Detect which cell encompasses the target text, then output its [x, y] center coordinate. 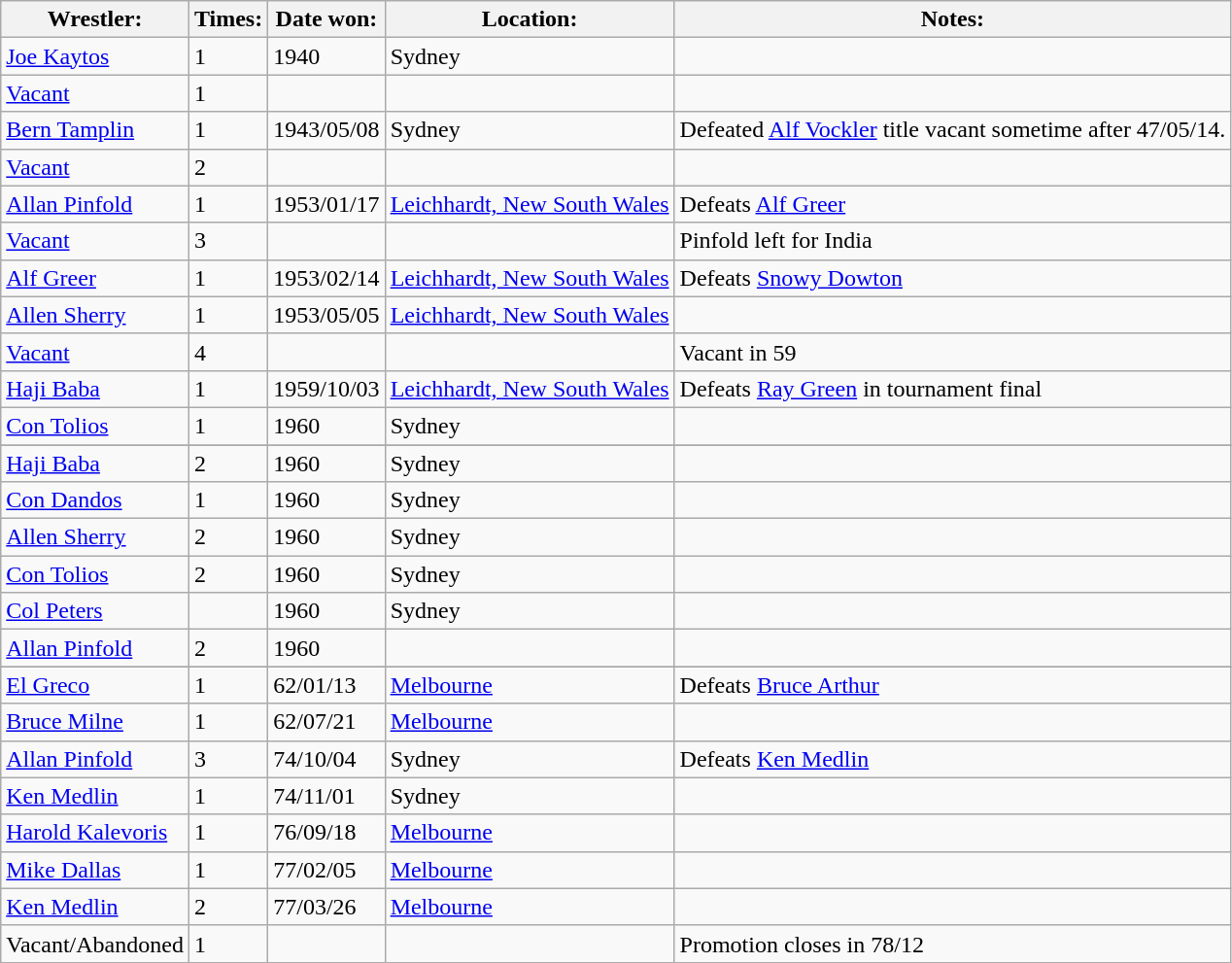
77/02/05 [326, 870]
1940 [326, 56]
Mike Dallas [95, 870]
Wrestler: [95, 19]
1953/02/14 [326, 278]
Vacant in 59 [952, 352]
Defeats Ray Green in tournament final [952, 389]
1959/10/03 [326, 389]
62/07/21 [326, 722]
Defeated Alf Vockler title vacant sometime after 47/05/14. [952, 130]
Defeats Snowy Dowton [952, 278]
Bruce Milne [95, 722]
Alf Greer [95, 278]
1953/05/05 [326, 315]
Promotion closes in 78/12 [952, 944]
Joe Kaytos [95, 56]
Defeats Ken Medlin [952, 759]
Col Peters [95, 611]
Defeats Alf Greer [952, 204]
Times: [227, 19]
Harold Kalevoris [95, 833]
76/09/18 [326, 833]
Bern Tamplin [95, 130]
77/03/26 [326, 907]
1953/01/17 [326, 204]
Notes: [952, 19]
Con Dandos [95, 500]
62/01/13 [326, 685]
Pinfold left for India [952, 241]
74/11/01 [326, 796]
El Greco [95, 685]
Vacant/Abandoned [95, 944]
4 [227, 352]
74/10/04 [326, 759]
Date won: [326, 19]
1943/05/08 [326, 130]
Defeats Bruce Arthur [952, 685]
Location: [530, 19]
